Capture the cell that displays the provided text and extract its (X, Y) central coordinate. 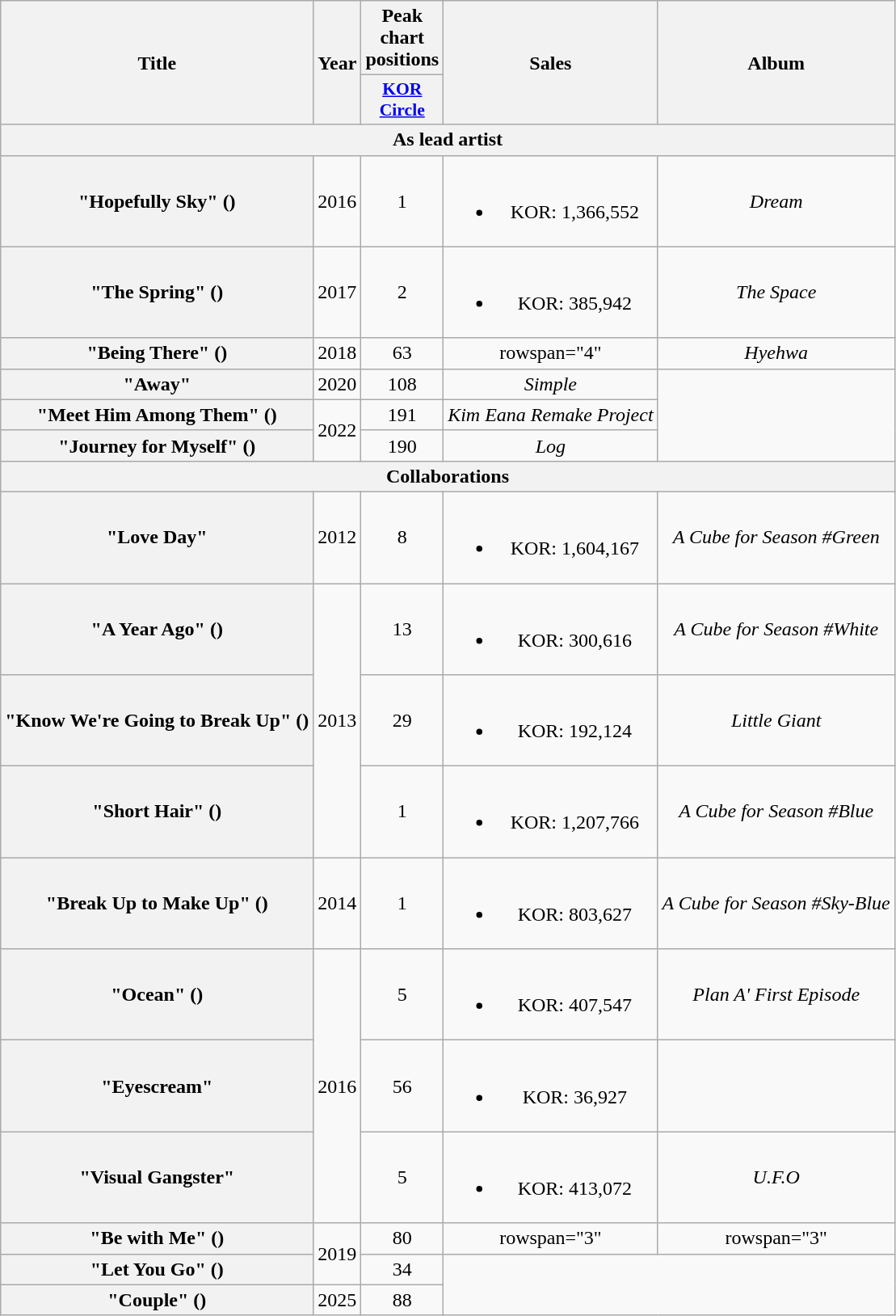
KOR: 300,616 (551, 629)
80 (402, 1238)
"Eyescream" (157, 1086)
Kim Eana Remake Project (551, 415)
KOR: 413,072 (551, 1177)
Dream (776, 200)
"Ocean" () (157, 994)
2018 (338, 353)
Hyehwa (776, 353)
Album (776, 63)
"Away" (157, 384)
KOR: 385,942 (551, 293)
"Love Day" (157, 537)
KORCircle (402, 100)
"The Spring" () (157, 293)
2 (402, 293)
"Journey for Myself" () (157, 445)
88 (402, 1300)
Title (157, 63)
Little Giant (776, 721)
2019 (338, 1254)
A Cube for Season #Sky-Blue (776, 904)
2014 (338, 904)
"Short Hair" () (157, 812)
A Cube for Season #White (776, 629)
29 (402, 721)
A Cube for Season #Blue (776, 812)
Collaborations (448, 476)
Log (551, 445)
KOR: 1,604,167 (551, 537)
"Being There" () (157, 353)
Peak chart positions (402, 38)
KOR: 1,207,766 (551, 812)
"Visual Gangster" (157, 1177)
34 (402, 1269)
"A Year Ago" () (157, 629)
KOR: 803,627 (551, 904)
63 (402, 353)
13 (402, 629)
"Be with Me" () (157, 1238)
191 (402, 415)
8 (402, 537)
"Know We're Going to Break Up" () (157, 721)
2022 (338, 430)
"Break Up to Make Up" () (157, 904)
2020 (338, 384)
"Meet Him Among Them" () (157, 415)
KOR: 192,124 (551, 721)
2013 (338, 721)
KOR: 1,366,552 (551, 200)
rowspan="4" (551, 353)
The Space (776, 293)
56 (402, 1086)
190 (402, 445)
Sales (551, 63)
KOR: 36,927 (551, 1086)
"Couple" () (157, 1300)
U.F.O (776, 1177)
108 (402, 384)
2012 (338, 537)
Plan A' First Episode (776, 994)
Simple (551, 384)
Year (338, 63)
A Cube for Season #Green (776, 537)
"Let You Go" () (157, 1269)
2017 (338, 293)
As lead artist (448, 140)
"Hopefully Sky" () (157, 200)
KOR: 407,547 (551, 994)
2025 (338, 1300)
